For the text-containing cell, return its midpoint in (x, y) coordinate format. 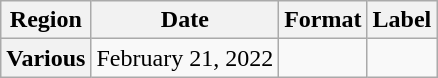
Region (46, 20)
Various (46, 58)
Format (323, 20)
Label (402, 20)
February 21, 2022 (185, 58)
Date (185, 20)
